Determine the [x, y] coordinate at the center of the cell enclosing the given text.  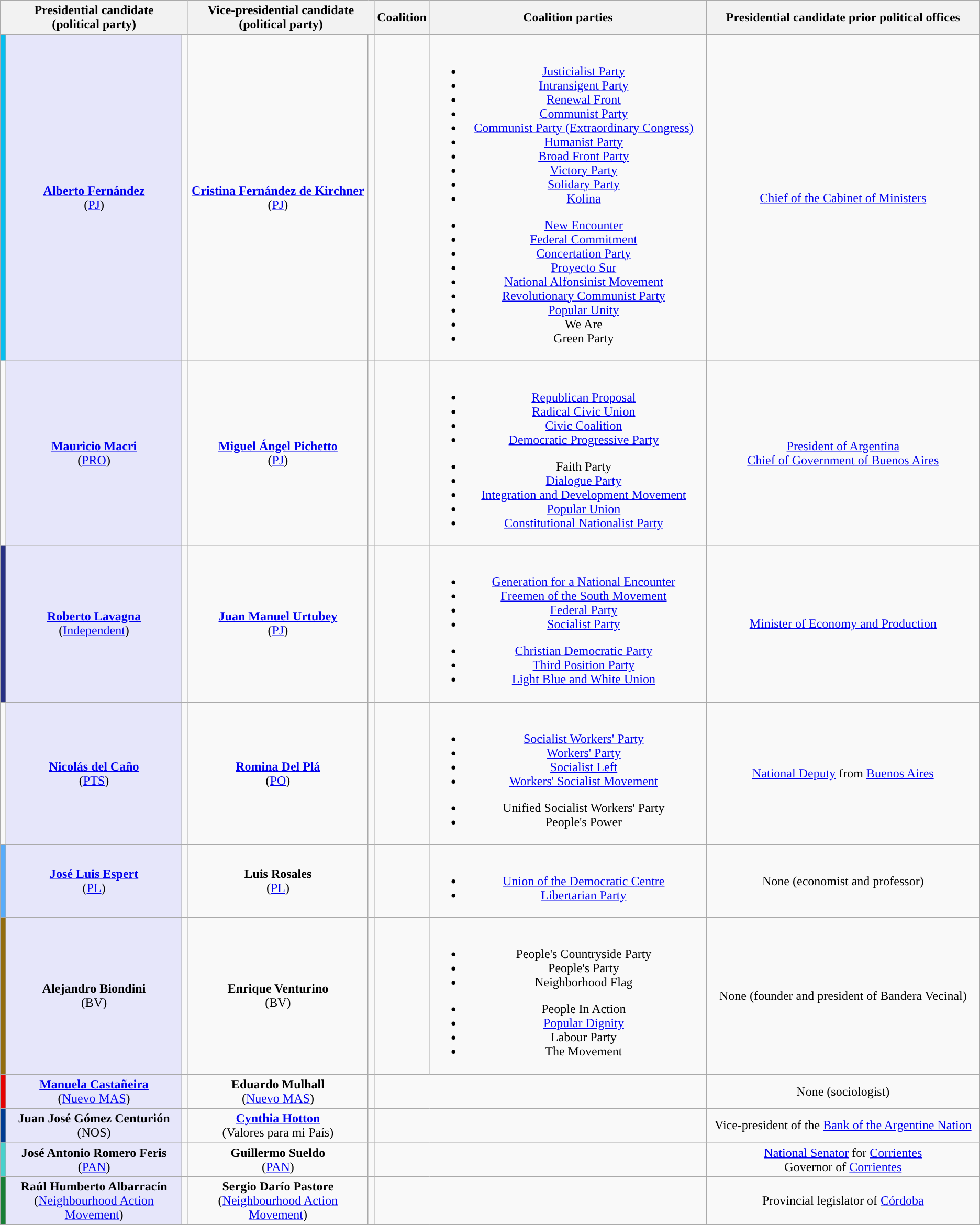
Vice-president of the Bank of the Argentine Nation [843, 1126]
None (economist and professor) [843, 881]
None (sociologist) [843, 1091]
Vice-presidential candidate(political party) [281, 18]
Presidential candidate(political party) [94, 18]
Enrique Venturino(BV) [277, 996]
Roberto Lavagna(Independent) [94, 624]
Manuela Castañeira(Nuevo MAS) [94, 1091]
Alejandro Biondini(BV) [94, 996]
Eduardo Mulhall(Nuevo MAS) [277, 1091]
Romina Del Plá(PO) [277, 773]
National Senator for Corrientes Governor of Corrientes [843, 1159]
Alberto Fernández(PJ) [94, 198]
Luis Rosales(PL) [277, 881]
José Antonio Romero Feris(PAN) [94, 1159]
Juan José Gómez Centurión(NOS) [94, 1126]
Coalition [402, 18]
Chief of the Cabinet of Ministers [843, 198]
People's Countryside PartyPeople's PartyNeighborhood FlagPeople In ActionPopular DignityLabour PartyThe Movement [567, 996]
Cristina Fernández de Kirchner(PJ) [277, 198]
Mauricio Macri(PRO) [94, 453]
None (founder and president of Bandera Vecinal) [843, 996]
Sergio Darío Pastore(Neighbourhood Action Movement) [277, 1200]
Union of the Democratic CentreLibertarian Party [567, 881]
Guillermo Sueldo(PAN) [277, 1159]
Miguel Ángel Pichetto(PJ) [277, 453]
Juan Manuel Urtubey(PJ) [277, 624]
Minister of Economy and Production [843, 624]
President of Argentina Chief of Government of Buenos Aires [843, 453]
José Luis Espert(PL) [94, 881]
Raúl Humberto Albarracín(Neighbourhood Action Movement) [94, 1200]
Cynthia Hotton(Valores para mi País) [277, 1126]
Socialist Workers' PartyWorkers' PartySocialist LeftWorkers' Socialist MovementUnified Socialist Workers' PartyPeople's Power [567, 773]
Nicolás del Caño(PTS) [94, 773]
National Deputy from Buenos Aires [843, 773]
Provincial legislator of Córdoba [843, 1200]
Coalition parties [567, 18]
Presidential candidate prior political offices [843, 18]
